Determine the [X, Y] coordinate at the center of the cell enclosing the given text.  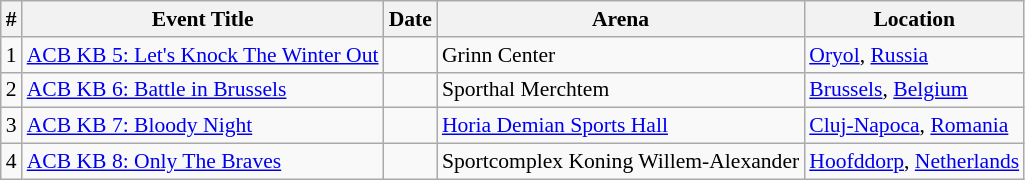
Horia Demian Sports Hall [620, 126]
Location [914, 19]
Brussels, Belgium [914, 90]
3 [12, 126]
4 [12, 162]
Event Title [203, 19]
Date [410, 19]
ACB KB 8: Only The Braves [203, 162]
Sporthal Merchtem [620, 90]
Oryol, Russia [914, 55]
ACB KB 7: Bloody Night [203, 126]
Grinn Center [620, 55]
Cluj-Napoca, Romania [914, 126]
Sportcomplex Koning Willem-Alexander [620, 162]
2 [12, 90]
ACB KB 6: Battle in Brussels [203, 90]
# [12, 19]
1 [12, 55]
Arena [620, 19]
Hoofddorp, Netherlands [914, 162]
ACB KB 5: Let's Knock The Winter Out [203, 55]
